Pinpoint the cell where the given text exists, returning its [X, Y] midpoint coordinate. 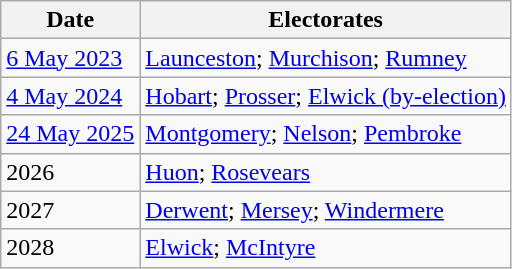
Electorates [326, 20]
2026 [70, 172]
Montgomery; Nelson; Pembroke [326, 134]
Huon; Rosevears [326, 172]
2027 [70, 210]
4 May 2024 [70, 96]
6 May 2023 [70, 58]
Launceston; Murchison; Rumney [326, 58]
Hobart; Prosser; Elwick (by-election) [326, 96]
Elwick; McIntyre [326, 248]
Date [70, 20]
Derwent; Mersey; Windermere [326, 210]
2028 [70, 248]
24 May 2025 [70, 134]
